From the cell containing the given text, extract its center point as (x, y) coordinate. 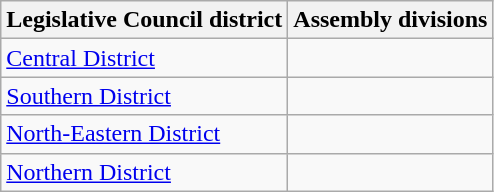
Northern District (144, 172)
Assembly divisions (390, 20)
Legislative Council district (144, 20)
Southern District (144, 96)
Central District (144, 58)
North-Eastern District (144, 134)
